For the text-containing cell, return its midpoint in [x, y] coordinate format. 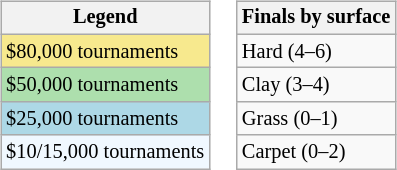
$10/15,000 tournaments [105, 152]
Legend [105, 18]
Grass (0–1) [316, 119]
$80,000 tournaments [105, 51]
Hard (4–6) [316, 51]
Clay (3–4) [316, 85]
$25,000 tournaments [105, 119]
Carpet (0–2) [316, 152]
Finals by surface [316, 18]
$50,000 tournaments [105, 85]
